Determine the (X, Y) coordinate at the center of the cell enclosing the given text.  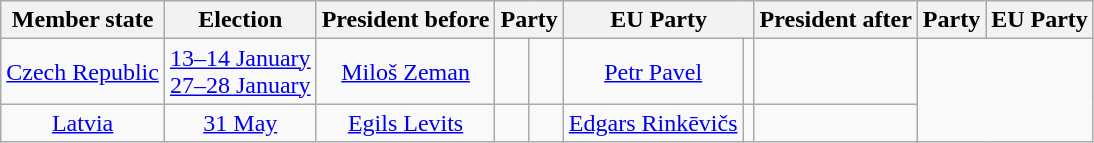
Edgars Rinkēvičs (653, 123)
Czech Republic (83, 72)
Petr Pavel (653, 72)
Egils Levits (406, 123)
Latvia (83, 123)
Member state (83, 20)
31 May (240, 123)
Election (240, 20)
Miloš Zeman (406, 72)
President after (836, 20)
13–14 January27–28 January (240, 72)
President before (406, 20)
